From the cell containing the given text, extract its center point as [x, y] coordinate. 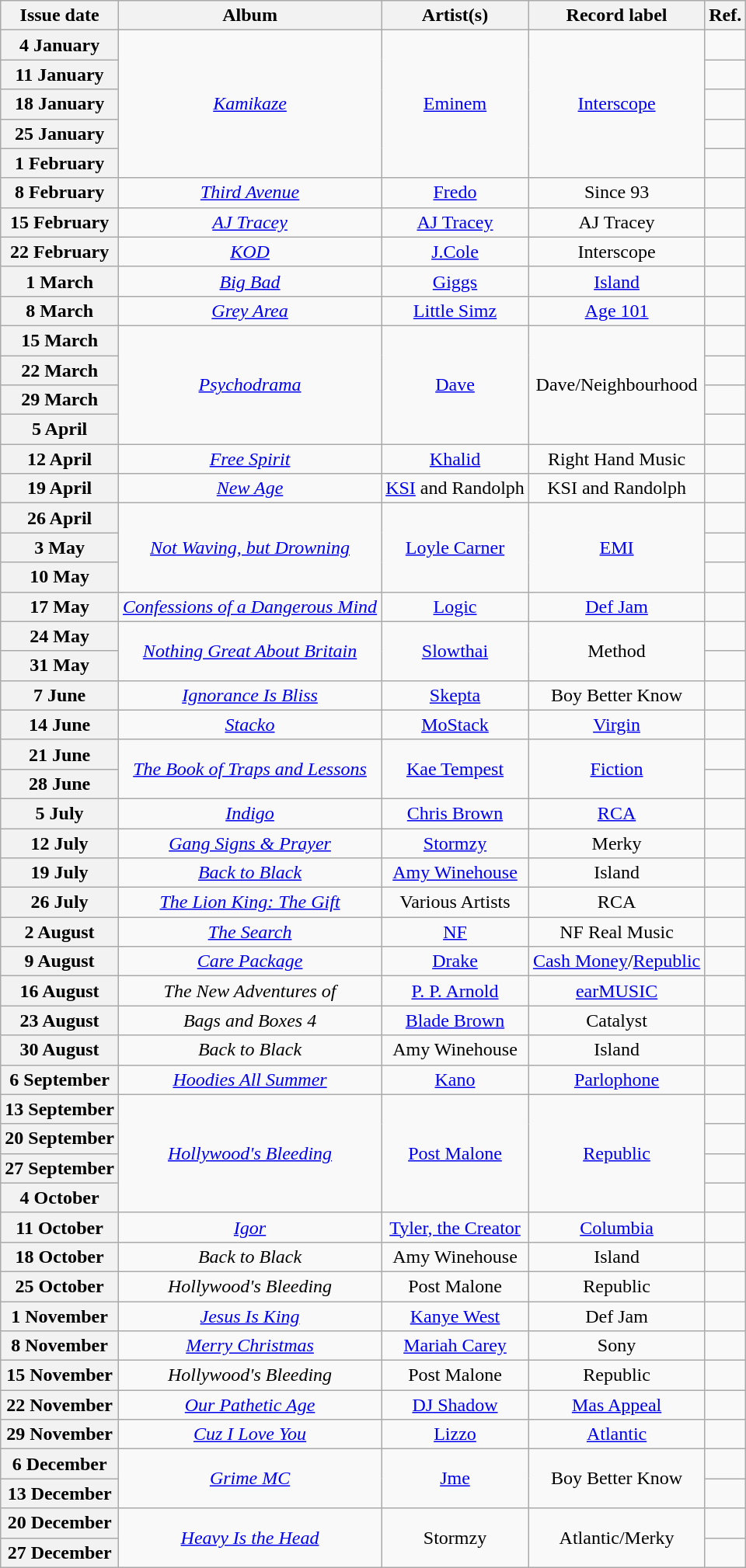
Nothing Great About Britain [249, 651]
28 June [60, 784]
16 August [60, 991]
29 November [60, 1434]
Kae Tempest [455, 769]
Lizzo [455, 1434]
Loyle Carner [455, 548]
12 April [60, 459]
EMI [616, 548]
Our Pathetic Age [249, 1405]
15 March [60, 340]
Blade Brown [455, 1020]
Columbia [616, 1227]
18 October [60, 1257]
Ref. [726, 16]
Eminem [455, 104]
20 September [60, 1139]
Khalid [455, 459]
Ignorance Is Bliss [249, 695]
6 December [60, 1464]
MoStack [455, 725]
Confessions of a Dangerous Mind [249, 607]
Various Artists [455, 902]
Stacko [249, 725]
NF [455, 932]
Indigo [249, 813]
22 March [60, 370]
Right Hand Music [616, 459]
19 April [60, 488]
Care Package [249, 961]
Kanye West [455, 1316]
5 April [60, 429]
Cash Money/Republic [616, 961]
The Book of Traps and Lessons [249, 769]
Little Simz [455, 311]
The New Adventures of [249, 991]
Big Bad [249, 281]
15 February [60, 222]
2 August [60, 932]
26 July [60, 902]
earMUSIC [616, 991]
12 July [60, 843]
Age 101 [616, 311]
Mas Appeal [616, 1405]
Virgin [616, 725]
NF Real Music [616, 932]
19 July [60, 873]
Fredo [455, 193]
Not Waving, but Drowning [249, 548]
5 July [60, 813]
8 March [60, 311]
22 February [60, 252]
Grey Area [249, 311]
27 September [60, 1168]
25 October [60, 1286]
8 November [60, 1346]
Skepta [455, 695]
1 November [60, 1316]
20 December [60, 1523]
New Age [249, 488]
11 January [60, 75]
Grime MC [249, 1479]
The Search [249, 932]
18 January [60, 104]
KOD [249, 252]
13 September [60, 1109]
Dave/Neighbourhood [616, 384]
Method [616, 651]
Dave [455, 384]
Sony [616, 1346]
1 February [60, 163]
24 May [60, 636]
Hoodies All Summer [249, 1080]
6 September [60, 1080]
Slowthai [455, 651]
7 June [60, 695]
Parlophone [616, 1080]
26 April [60, 518]
27 December [60, 1552]
DJ Shadow [455, 1405]
Atlantic [616, 1434]
Fiction [616, 769]
Jesus Is King [249, 1316]
Drake [455, 961]
Atlantic/Merky [616, 1538]
22 November [60, 1405]
Artist(s) [455, 16]
Issue date [60, 16]
17 May [60, 607]
Igor [249, 1227]
30 August [60, 1050]
15 November [60, 1375]
Record label [616, 16]
Since 93 [616, 193]
25 January [60, 134]
13 December [60, 1493]
14 June [60, 725]
Logic [455, 607]
Free Spirit [249, 459]
29 March [60, 400]
Chris Brown [455, 813]
31 May [60, 666]
Jme [455, 1479]
J.Cole [455, 252]
Merry Christmas [249, 1346]
P. P. Arnold [455, 991]
Tyler, the Creator [455, 1227]
Psychodrama [249, 384]
Album [249, 16]
Kamikaze [249, 104]
21 June [60, 754]
Cuz I Love You [249, 1434]
9 August [60, 961]
10 May [60, 577]
4 January [60, 45]
The Lion King: The Gift [249, 902]
Giggs [455, 281]
8 February [60, 193]
Merky [616, 843]
Gang Signs & Prayer [249, 843]
4 October [60, 1198]
11 October [60, 1227]
Mariah Carey [455, 1346]
23 August [60, 1020]
1 March [60, 281]
Third Avenue [249, 193]
3 May [60, 548]
Kano [455, 1080]
Catalyst [616, 1020]
Heavy Is the Head [249, 1538]
Bags and Boxes 4 [249, 1020]
